Return the (x, y) coordinate for the center point of the cell that contains the specified text.  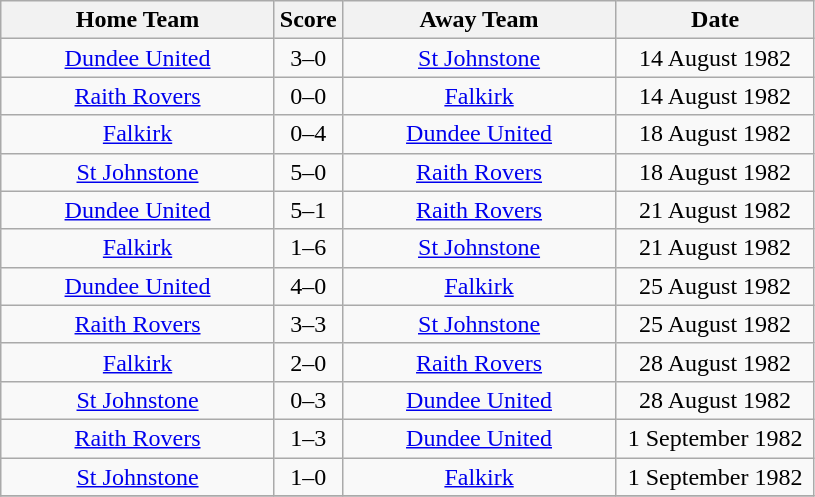
3–0 (308, 58)
1–0 (308, 477)
5–1 (308, 210)
0–0 (308, 96)
Home Team (138, 20)
Away Team (479, 20)
1–3 (308, 438)
1–6 (308, 248)
Date (716, 20)
0–4 (308, 134)
Score (308, 20)
3–3 (308, 324)
2–0 (308, 362)
4–0 (308, 286)
5–0 (308, 172)
0–3 (308, 400)
